Pinpoint the cell where the given text exists, returning its (X, Y) midpoint coordinate. 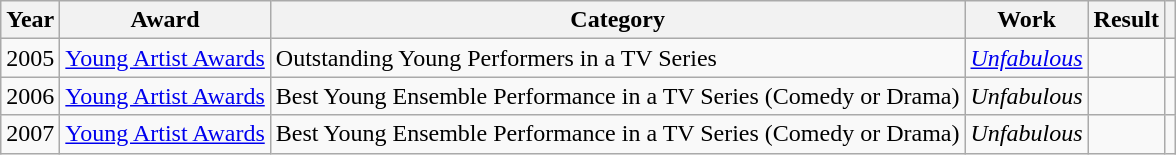
Category (618, 20)
2006 (30, 96)
Year (30, 20)
Outstanding Young Performers in a TV Series (618, 58)
Work (1026, 20)
2007 (30, 134)
Result (1126, 20)
2005 (30, 58)
Award (165, 20)
